Return the (x, y) coordinate for the center point of the cell that contains the specified text.  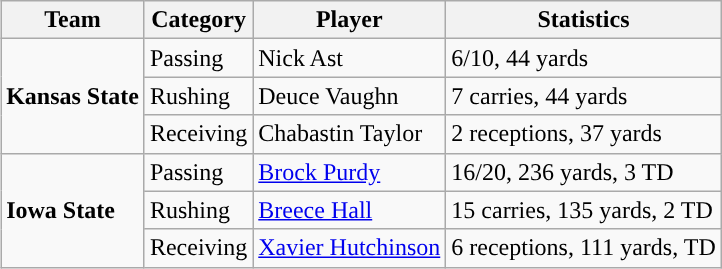
Statistics (584, 20)
Team (73, 20)
Nick Ast (350, 58)
Iowa State (73, 210)
Category (198, 20)
6/10, 44 yards (584, 58)
15 carries, 135 yards, 2 TD (584, 210)
Xavier Hutchinson (350, 248)
Breece Hall (350, 210)
16/20, 236 yards, 3 TD (584, 172)
Brock Purdy (350, 172)
Player (350, 20)
Kansas State (73, 96)
Deuce Vaughn (350, 96)
Chabastin Taylor (350, 134)
6 receptions, 111 yards, TD (584, 248)
7 carries, 44 yards (584, 96)
2 receptions, 37 yards (584, 134)
